Identify which cell holds the provided text, then report its (x, y) central coordinate. 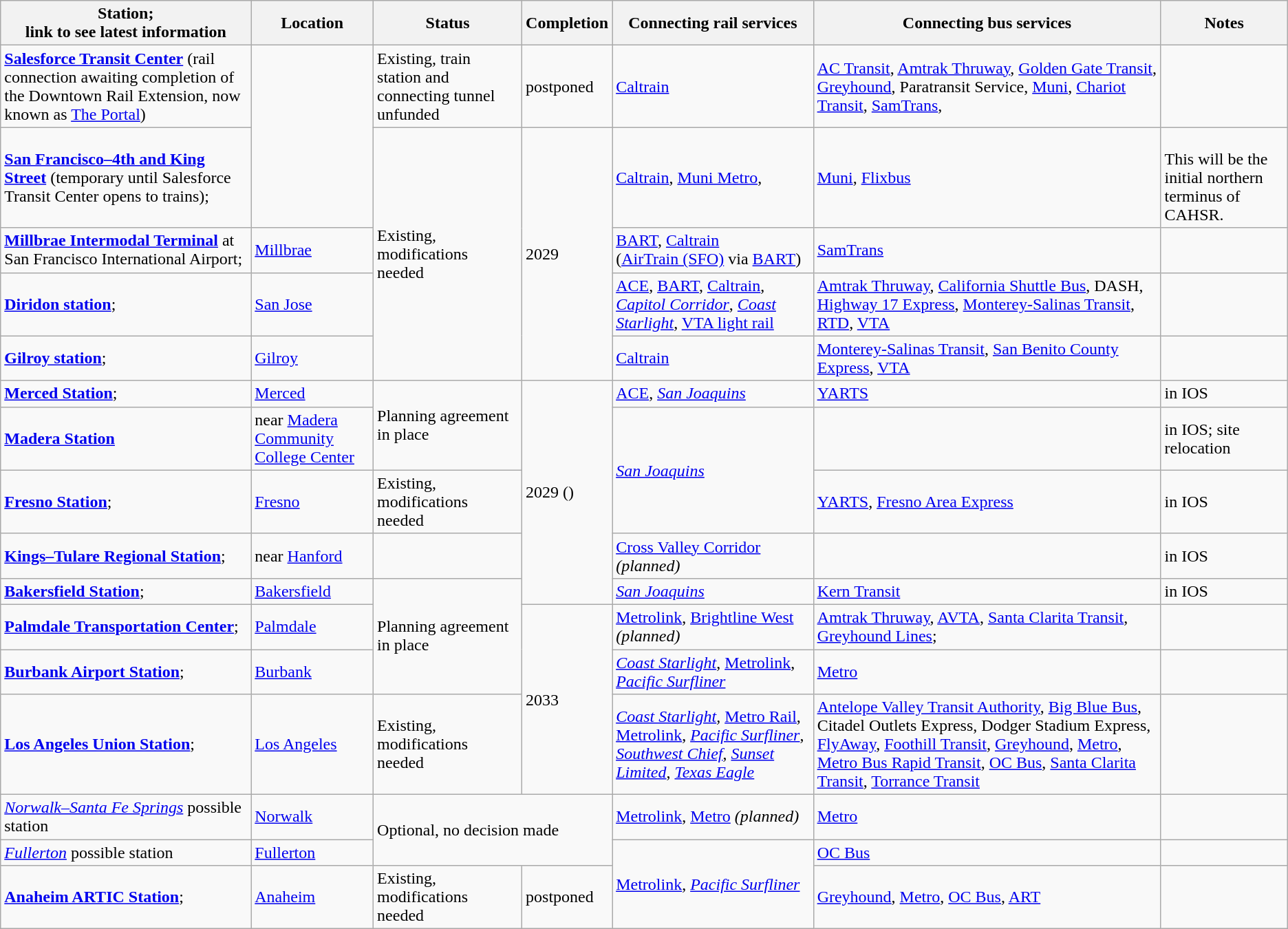
Connecting rail services (713, 23)
Bakersfield (312, 591)
Los Angeles (312, 745)
AC Transit, Amtrak Thruway, Golden Gate Transit, Greyhound, Paratransit Service, Muni, Chariot Transit, SamTrans, (987, 87)
Completion (567, 23)
Gilroy (312, 358)
Gilroy station; (126, 358)
2029 (567, 254)
Greyhound, Metro, OC Bus, ART (987, 897)
OC Bus (987, 853)
Kern Transit (987, 591)
Connecting bus services (987, 23)
Caltrain, Muni Metro, (713, 178)
Notes (1224, 23)
Diridon station; (126, 304)
Burbank Airport Station; (126, 672)
Anaheim ARTIC Station; (126, 897)
YARTS (987, 394)
Fullerton possible station (126, 853)
2033 (567, 699)
Kings–Tulare Regional Station; (126, 556)
Coast Starlight, Metrolink, Pacific Surfliner (713, 672)
This will be the initial northern terminus of CAHSR. (1224, 178)
San Francisco–4th and King Street (temporary until Salesforce Transit Center opens to trains); (126, 178)
Palmdale Transportation Center; (126, 626)
Madera Station (126, 438)
Status (448, 23)
Optional, no decision made (493, 830)
in IOS; site relocation (1224, 438)
Location (312, 23)
Anaheim (312, 897)
Muni, Flixbus (987, 178)
Monterey-Salinas Transit, San Benito County Express, VTA (987, 358)
2029 () (567, 493)
Coast Starlight, Metro Rail, Metrolink, Pacific Surfliner, Southwest Chief, Sunset Limited, Texas Eagle (713, 745)
Salesforce Transit Center (rail connection awaiting completion of the Downtown Rail Extension, now known as The Portal) (126, 87)
near Hanford (312, 556)
San Jose (312, 304)
Norwalk (312, 818)
Cross Valley Corridor (planned) (713, 556)
Norwalk–Santa Fe Springs possible station (126, 818)
near Madera Community College Center (312, 438)
Fullerton (312, 853)
Millbrae (312, 250)
Amtrak Thruway, AVTA, Santa Clarita Transit, Greyhound Lines; (987, 626)
Metrolink, Metro (planned) (713, 818)
Palmdale (312, 626)
Existing, train station and connecting tunnel unfunded (448, 87)
Amtrak Thruway, California Shuttle Bus, DASH, Highway 17 Express, Monterey-Salinas Transit, RTD, VTA (987, 304)
ACE, San Joaquins (713, 394)
ACE, BART, Caltrain, Capitol Corridor, Coast Starlight, VTA light rail (713, 304)
Merced (312, 394)
Bakersfield Station; (126, 591)
Metrolink, Brightline West (planned) (713, 626)
BART, Caltrain(AirTrain (SFO) via BART) (713, 250)
Station;link to see latest information (126, 23)
SamTrans (987, 250)
YARTS, Fresno Area Express (987, 502)
Fresno Station; (126, 502)
Los Angeles Union Station; (126, 745)
Burbank (312, 672)
Millbrae Intermodal Terminal at San Francisco International Airport; (126, 250)
Merced Station; (126, 394)
Fresno (312, 502)
Metrolink, Pacific Surfliner (713, 884)
